Identify which cell holds the provided text, then report its [x, y] central coordinate. 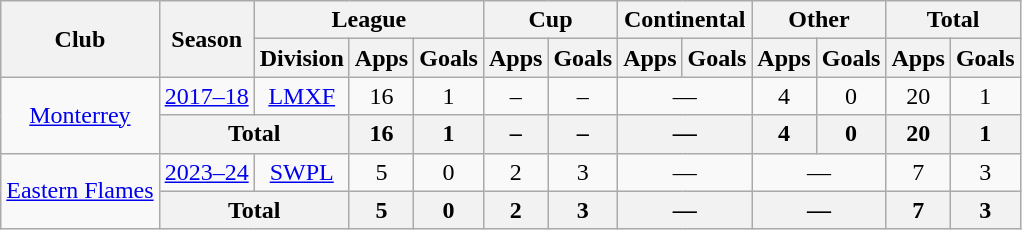
Continental [685, 20]
Eastern Flames [80, 191]
2017–18 [206, 96]
Monterrey [80, 115]
Other [819, 20]
2023–24 [206, 172]
LMXF [302, 96]
Season [206, 39]
Club [80, 39]
League [368, 20]
SWPL [302, 172]
Cup [550, 20]
Division [302, 58]
